Provide the [x, y] coordinate of the cell's center where the given text is located.  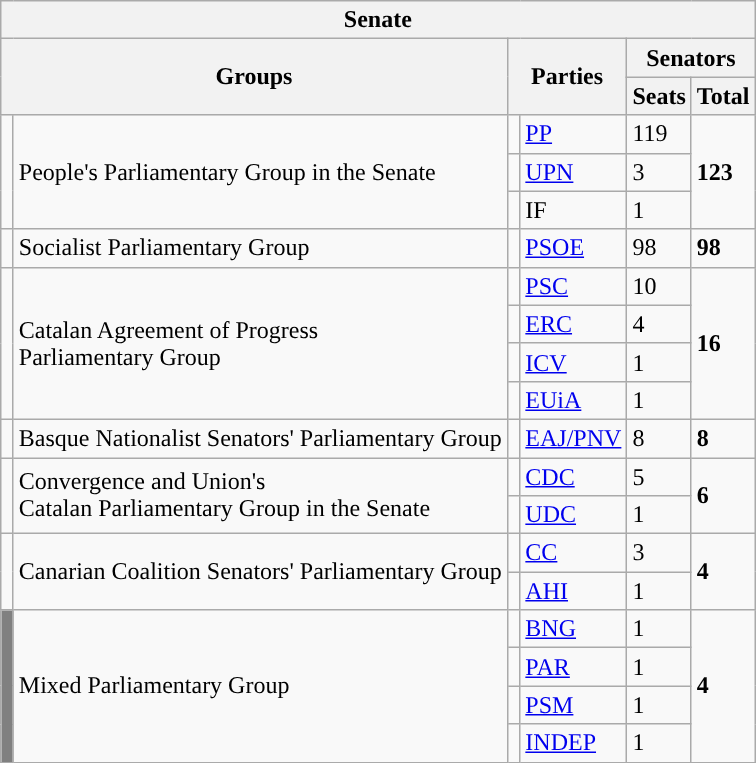
16 [723, 343]
PSM [574, 705]
119 [659, 134]
BNG [574, 629]
EAJ/PNV [574, 438]
10 [659, 286]
IF [574, 210]
Socialist Parliamentary Group [260, 248]
Groups [254, 77]
Mixed Parliamentary Group [260, 686]
UPN [574, 172]
PSOE [574, 248]
Senators [691, 58]
Convergence and Union'sCatalan Parliamentary Group in the Senate [260, 496]
Catalan Agreement of ProgressParliamentary Group [260, 343]
EUiA [574, 400]
PSC [574, 286]
Parties [567, 77]
PP [574, 134]
Canarian Coalition Senators' Parliamentary Group [260, 572]
Total [723, 96]
CC [574, 553]
PAR [574, 667]
ERC [574, 324]
6 [723, 496]
Basque Nationalist Senators' Parliamentary Group [260, 438]
Seats [659, 96]
UDC [574, 515]
Senate [378, 20]
People's Parliamentary Group in the Senate [260, 172]
CDC [574, 477]
5 [659, 477]
ICV [574, 362]
AHI [574, 591]
INDEP [574, 743]
123 [723, 172]
